Determine the (x, y) coordinate at the center of the cell enclosing the given text.  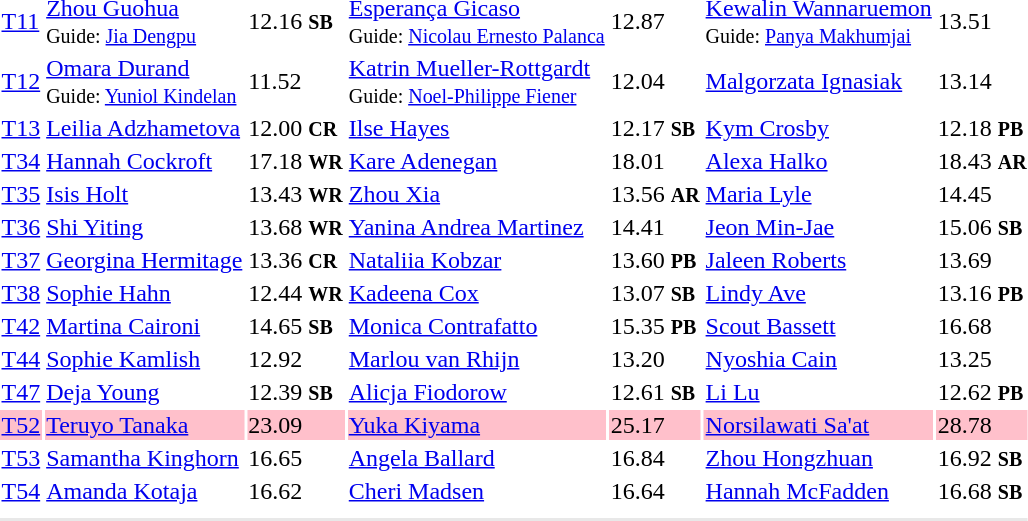
Katrin Mueller-RottgardtGuide: Noel-Philippe Fiener (476, 82)
14.45 (982, 194)
13.20 (655, 359)
14.65 SB (296, 326)
Kadeena Cox (476, 293)
12.00 CR (296, 128)
13.36 CR (296, 260)
11.52 (296, 82)
25.17 (655, 425)
Nyoshia Cain (818, 359)
T37 (21, 260)
13.16 PB (982, 293)
Norsilawati Sa'at (818, 425)
16.68 SB (982, 491)
Yuka Kiyama (476, 425)
15.35 PB (655, 326)
Teruyo Tanaka (144, 425)
13.25 (982, 359)
13.68 WR (296, 227)
T12 (21, 82)
Sophie Kamlish (144, 359)
12.17 SB (655, 128)
Georgina Hermitage (144, 260)
Alexa Halko (818, 161)
T44 (21, 359)
T36 (21, 227)
12.92 (296, 359)
16.68 (982, 326)
Leilia Adzhametova (144, 128)
Omara DurandGuide: Yuniol Kindelan (144, 82)
12.39 SB (296, 392)
13.14 (982, 82)
T35 (21, 194)
13.07 SB (655, 293)
13.60 PB (655, 260)
15.06 SB (982, 227)
Zhou Hongzhuan (818, 458)
T54 (21, 491)
Ilse Hayes (476, 128)
12.44 WR (296, 293)
16.64 (655, 491)
Isis Holt (144, 194)
Alicja Fiodorow (476, 392)
Hannah Cockroft (144, 161)
Amanda Kotaja (144, 491)
T53 (21, 458)
Zhou Xia (476, 194)
Martina Caironi (144, 326)
Lindy Ave (818, 293)
16.65 (296, 458)
23.09 (296, 425)
Sophie Hahn (144, 293)
16.62 (296, 491)
Yanina Andrea Martinez (476, 227)
12.61 SB (655, 392)
13.56 AR (655, 194)
T42 (21, 326)
Jeon Min-Jae (818, 227)
Hannah McFadden (818, 491)
T13 (21, 128)
T34 (21, 161)
Malgorzata Ignasiak (818, 82)
18.43 AR (982, 161)
T47 (21, 392)
Nataliia Kobzar (476, 260)
Cheri Madsen (476, 491)
Monica Contrafatto (476, 326)
12.18 PB (982, 128)
14.41 (655, 227)
Maria Lyle (818, 194)
Kym Crosby (818, 128)
T52 (21, 425)
Li Lu (818, 392)
Angela Ballard (476, 458)
Marlou van Rhijn (476, 359)
13.69 (982, 260)
Kare Adenegan (476, 161)
Jaleen Roberts (818, 260)
12.04 (655, 82)
16.92 SB (982, 458)
Scout Bassett (818, 326)
Shi Yiting (144, 227)
Samantha Kinghorn (144, 458)
18.01 (655, 161)
Deja Young (144, 392)
16.84 (655, 458)
17.18 WR (296, 161)
13.43 WR (296, 194)
12.62 PB (982, 392)
28.78 (982, 425)
T38 (21, 293)
